Capture the cell that displays the provided text and extract its (X, Y) central coordinate. 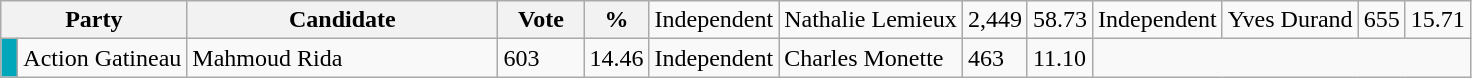
14.46 (616, 58)
Charles Monette (871, 58)
Nathalie Lemieux (871, 20)
58.73 (1060, 20)
Mahmoud Rida (342, 58)
Party (94, 20)
2,449 (994, 20)
11.10 (1060, 58)
Candidate (342, 20)
15.71 (1438, 20)
Yves Durand (1290, 20)
463 (994, 58)
655 (1382, 20)
% (616, 20)
603 (541, 58)
Action Gatineau (102, 58)
Vote (541, 20)
